Detect which cell encompasses the target text, then output its [X, Y] center coordinate. 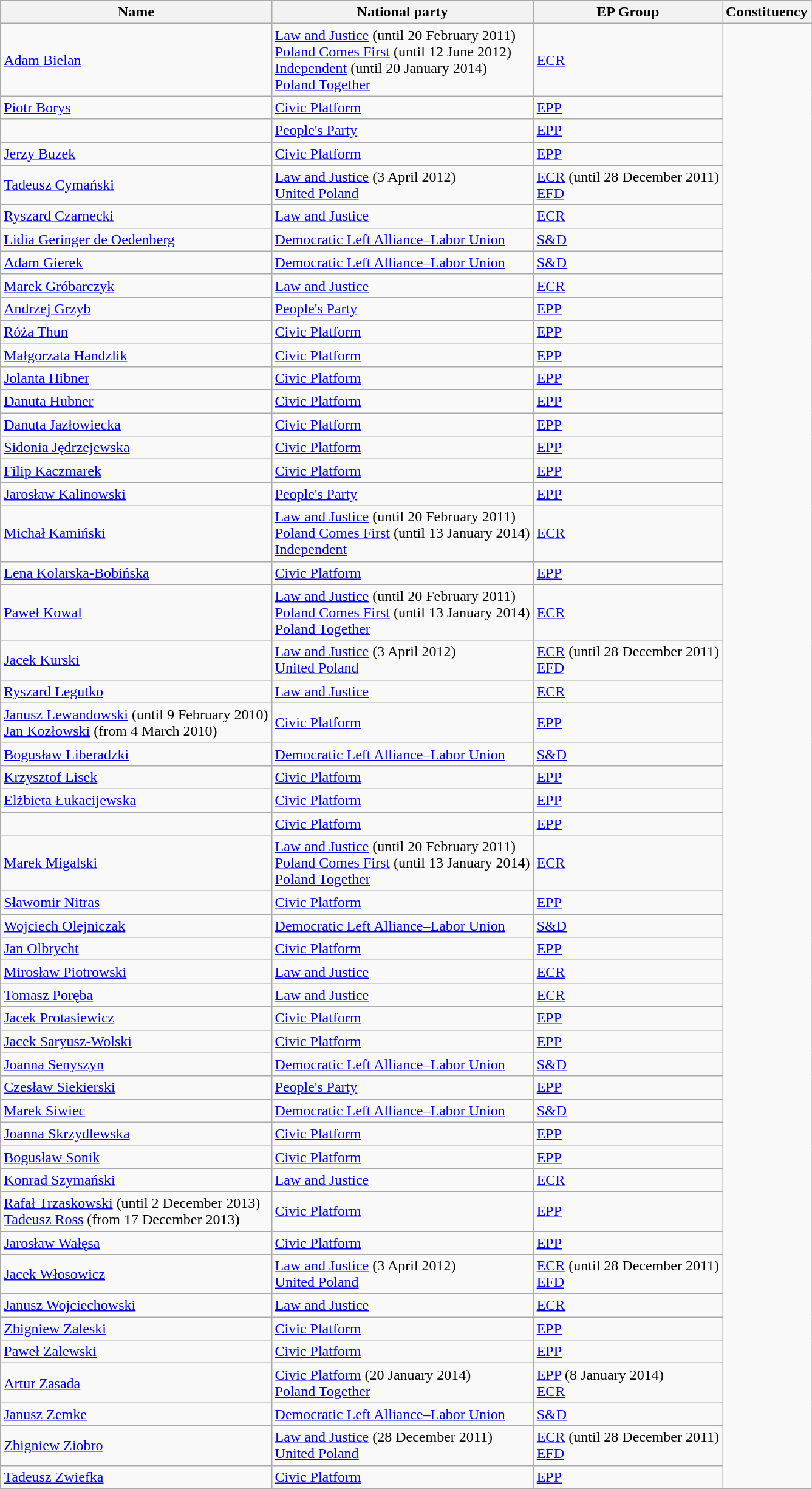
Wojciech Olejniczak [136, 926]
Law and Justice (28 December 2011) United Poland [402, 1446]
Zbigniew Zaleski [136, 1329]
Joanna Skrzydlewska [136, 1134]
Danuta Jazłowiecka [136, 425]
Andrzej Grzyb [136, 309]
Jarosław Kalinowski [136, 494]
Lena Kolarska-Bobińska [136, 573]
Filip Kaczmarek [136, 471]
Rafał Trzaskowski (until 2 December 2013)Tadeusz Ross (from 17 December 2013) [136, 1211]
Tadeusz Cymański [136, 185]
Adam Gierek [136, 262]
Tadeusz Zwiefka [136, 1477]
Paweł Kowal [136, 612]
Jacek Kurski [136, 660]
Mirosław Piotrowski [136, 972]
Piotr Borys [136, 108]
Constituency [767, 12]
Zbigniew Ziobro [136, 1446]
Paweł Zalewski [136, 1352]
Danuta Hubner [136, 402]
Name [136, 12]
Marek Migalski [136, 863]
Joanna Senyszyn [136, 1064]
Artur Zasada [136, 1383]
Małgorzata Handzlik [136, 355]
Janusz Wojciechowski [136, 1306]
Jarosław Wałęsa [136, 1242]
Ryszard Legutko [136, 691]
Lidia Geringer de Oedenberg [136, 239]
EPP (8 January 2014) ECR [628, 1383]
Civic Platform (20 January 2014) Poland Together [402, 1383]
Czesław Siekierski [136, 1087]
Sidonia Jędrzejewska [136, 448]
National party [402, 12]
Tomasz Poręba [136, 995]
Ryszard Czarnecki [136, 216]
Jacek Włosowicz [136, 1275]
Elżbieta Łukacijewska [136, 800]
Adam Bielan [136, 60]
Marek Siwiec [136, 1111]
Janusz Zemke [136, 1414]
Marek Gróbarczyk [136, 286]
Konrad Szymański [136, 1180]
Jan Olbrycht [136, 949]
Róża Thun [136, 332]
Jerzy Buzek [136, 154]
Law and Justice (until 20 February 2011) Poland Comes First (until 12 June 2012) Independent (until 20 January 2014) Poland Together [402, 60]
Jolanta Hibner [136, 378]
Law and Justice (until 20 February 2011) Poland Comes First (until 13 January 2014) Independent [402, 533]
Jacek Saryusz-Wolski [136, 1041]
Jacek Protasiewicz [136, 1018]
Janusz Lewandowski (until 9 February 2010)Jan Kozłowski (from 4 March 2010) [136, 723]
Bogusław Sonik [136, 1157]
Michał Kamiński [136, 533]
Bogusław Liberadzki [136, 754]
EP Group [628, 12]
Krzysztof Lisek [136, 777]
Sławomir Nitras [136, 903]
